For the text-containing cell, return its midpoint in [X, Y] coordinate format. 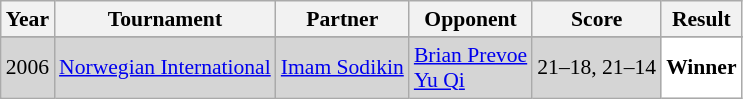
Year [28, 19]
Brian Prevoe Yu Qi [470, 68]
Tournament [165, 19]
Opponent [470, 19]
Result [702, 19]
Partner [342, 19]
Imam Sodikin [342, 68]
Score [596, 19]
21–18, 21–14 [596, 68]
2006 [28, 68]
Norwegian International [165, 68]
Winner [702, 68]
